Scan for the cell matching the given text and deliver its [x, y] coordinate at center. 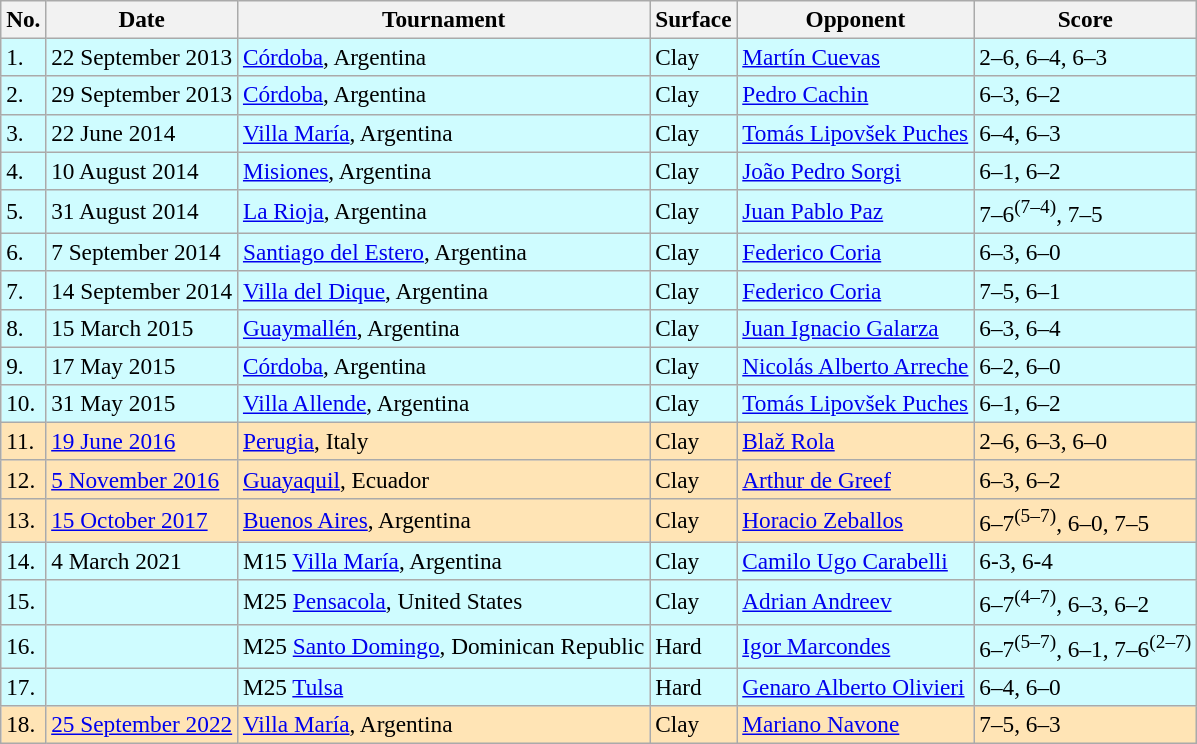
Surface [694, 19]
22 September 2013 [142, 57]
Opponent [856, 19]
13. [24, 520]
M25 Santo Domingo, Dominican Republic [444, 646]
Camilo Ugo Carabelli [856, 561]
14. [24, 561]
Martín Cuevas [856, 57]
Buenos Aires, Argentina [444, 520]
15 October 2017 [142, 520]
João Pedro Sorgi [856, 170]
7–6(7–4), 7–5 [1086, 211]
31 August 2014 [142, 211]
6. [24, 252]
Perugia, Italy [444, 441]
1. [24, 57]
Blaž Rola [856, 441]
7. [24, 290]
6–7(4–7), 6–3, 6–2 [1086, 602]
Genaro Alberto Olivieri [856, 687]
6-3, 6-4 [1086, 561]
Guaymallén, Argentina [444, 328]
M25 Tulsa [444, 687]
6–7(5–7), 6–1, 7–6(2–7) [1086, 646]
11. [24, 441]
Villa del Dique, Argentina [444, 290]
Mariano Navone [856, 724]
2–6, 6–4, 6–3 [1086, 57]
Horacio Zeballos [856, 520]
M25 Pensacola, United States [444, 602]
7 September 2014 [142, 252]
5 November 2016 [142, 479]
6–4, 6–0 [1086, 687]
6–4, 6–3 [1086, 133]
6–2, 6–0 [1086, 366]
Igor Marcondes [856, 646]
17 May 2015 [142, 366]
Juan Pablo Paz [856, 211]
12. [24, 479]
2. [24, 95]
15 March 2015 [142, 328]
22 June 2014 [142, 133]
Score [1086, 19]
Adrian Andreev [856, 602]
Nicolás Alberto Arreche [856, 366]
2–6, 6–3, 6–0 [1086, 441]
4. [24, 170]
10 August 2014 [142, 170]
8. [24, 328]
25 September 2022 [142, 724]
Tournament [444, 19]
16. [24, 646]
15. [24, 602]
6–3, 6–4 [1086, 328]
7–5, 6–3 [1086, 724]
Juan Ignacio Galarza [856, 328]
M15 Villa María, Argentina [444, 561]
17. [24, 687]
9. [24, 366]
5. [24, 211]
Villa Allende, Argentina [444, 403]
6–7(5–7), 6–0, 7–5 [1086, 520]
14 September 2014 [142, 290]
29 September 2013 [142, 95]
18. [24, 724]
La Rioja, Argentina [444, 211]
Pedro Cachin [856, 95]
No. [24, 19]
4 March 2021 [142, 561]
Santiago del Estero, Argentina [444, 252]
Date [142, 19]
10. [24, 403]
Guayaquil, Ecuador [444, 479]
3. [24, 133]
31 May 2015 [142, 403]
6–3, 6–0 [1086, 252]
19 June 2016 [142, 441]
Misiones, Argentina [444, 170]
7–5, 6–1 [1086, 290]
Arthur de Greef [856, 479]
